Pinpoint the cell where the given text exists, returning its (x, y) midpoint coordinate. 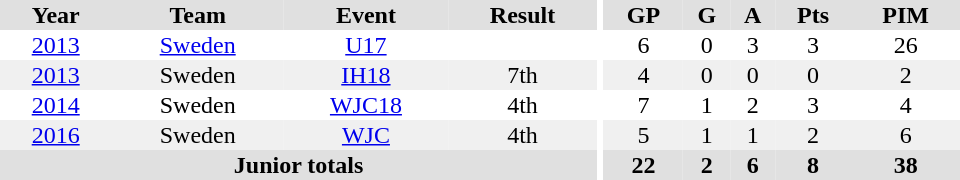
Event (366, 15)
26 (906, 45)
IH18 (366, 75)
Result (522, 15)
2014 (56, 105)
Junior totals (298, 165)
2016 (56, 135)
Pts (813, 15)
22 (644, 165)
38 (906, 165)
U17 (366, 45)
Year (56, 15)
A (752, 15)
5 (644, 135)
Team (198, 15)
7th (522, 75)
G (706, 15)
GP (644, 15)
7 (644, 105)
WJC (366, 135)
WJC18 (366, 105)
8 (813, 165)
PIM (906, 15)
